Pinpoint the cell where the given text exists, returning its (X, Y) midpoint coordinate. 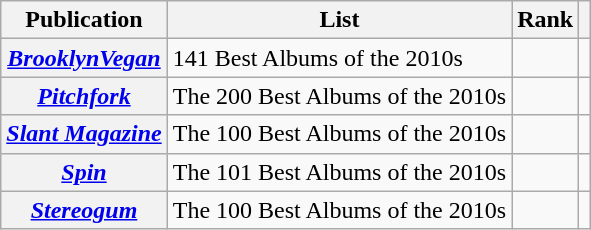
List (339, 20)
Slant Magazine (84, 134)
BrooklynVegan (84, 58)
The 200 Best Albums of the 2010s (339, 96)
Stereogum (84, 210)
Publication (84, 20)
The 101 Best Albums of the 2010s (339, 172)
141 Best Albums of the 2010s (339, 58)
Spin (84, 172)
Rank (546, 20)
Pitchfork (84, 96)
